Find where the given text appears and provide that cell's center as [X, Y] coordinate. 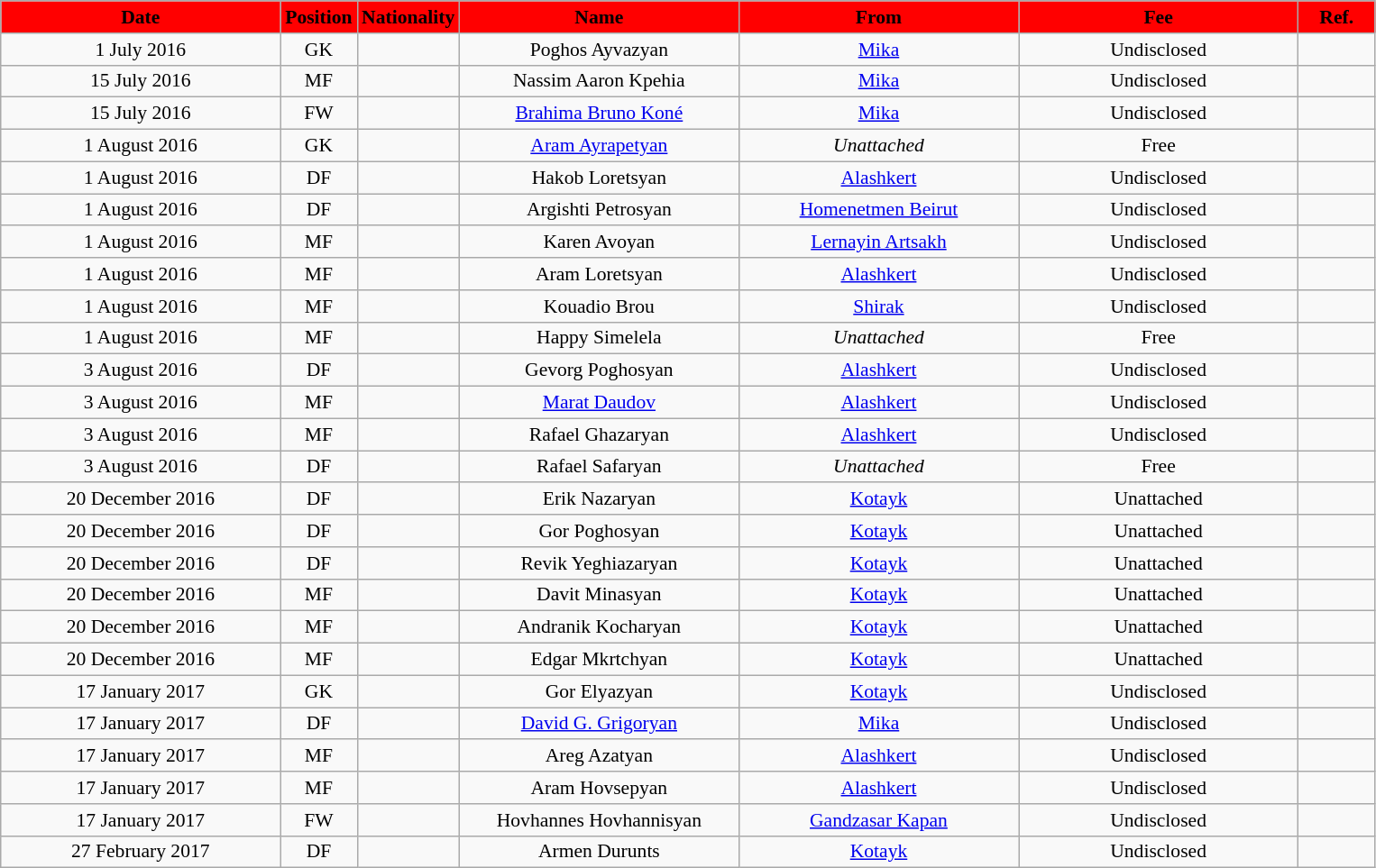
Position [319, 17]
Argishti Petrosyan [599, 210]
Kouadio Brou [599, 306]
Name [599, 17]
Gevorg Poghosyan [599, 370]
Lernayin Artsakh [878, 242]
Areg Azatyan [599, 756]
Aram Loretsyan [599, 274]
Armen Durunts [599, 852]
Shirak [878, 306]
Gor Elyazyan [599, 691]
Nationality [408, 17]
Revik Yeghiazaryan [599, 563]
Aram Hovsepyan [599, 788]
Andranik Kocharyan [599, 627]
Hovhannes Hovhannisyan [599, 820]
Hakob Loretsyan [599, 178]
David G. Grigoryan [599, 724]
Karen Avoyan [599, 242]
Homenetmen Beirut [878, 210]
Gor Poghosyan [599, 531]
Ref. [1336, 17]
Aram Ayrapetyan [599, 146]
Date [141, 17]
Nassim Aaron Kpehia [599, 81]
1 July 2016 [141, 50]
Erik Nazaryan [599, 499]
From [878, 17]
Brahima Bruno Koné [599, 114]
Davit Minasyan [599, 595]
Fee [1159, 17]
Rafael Safaryan [599, 467]
Marat Daudov [599, 403]
Edgar Mkrtchyan [599, 660]
27 February 2017 [141, 852]
Poghos Ayvazyan [599, 50]
Happy Simelela [599, 338]
Gandzasar Kapan [878, 820]
Rafael Ghazaryan [599, 434]
